Find where the given text appears and provide that cell's center as [x, y] coordinate. 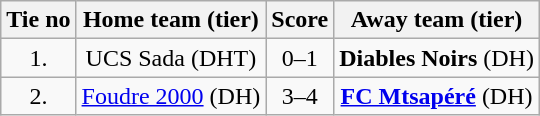
Away team (tier) [437, 20]
Score [300, 20]
Tie no [38, 20]
UCS Sada (DHT) [171, 58]
0–1 [300, 58]
1. [38, 58]
Home team (tier) [171, 20]
2. [38, 96]
Diables Noirs (DH) [437, 58]
3–4 [300, 96]
Foudre 2000 (DH) [171, 96]
FC Mtsapéré (DH) [437, 96]
